Locate the cell with the specified text and output its (X, Y) center coordinate. 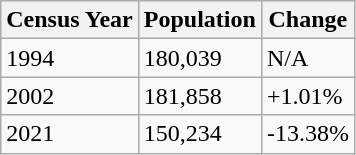
181,858 (200, 96)
150,234 (200, 134)
-13.38% (308, 134)
Change (308, 20)
2021 (70, 134)
+1.01% (308, 96)
1994 (70, 58)
2002 (70, 96)
Census Year (70, 20)
N/A (308, 58)
Population (200, 20)
180,039 (200, 58)
